Find where the given text appears and provide that cell's center as [X, Y] coordinate. 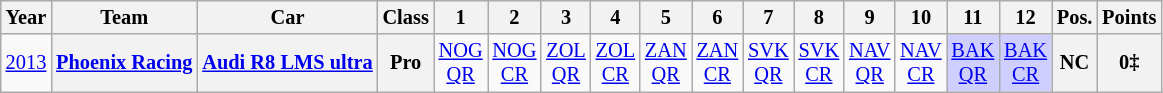
Audi R8 LMS ultra [287, 63]
2013 [26, 63]
Pos. [1074, 17]
5 [666, 17]
SVKCR [819, 63]
BAKCR [1026, 63]
2 [515, 17]
4 [616, 17]
12 [1026, 17]
6 [718, 17]
Class [406, 17]
1 [461, 17]
8 [819, 17]
Team [124, 17]
ZANQR [666, 63]
11 [972, 17]
NOGCR [515, 63]
3 [566, 17]
ZOLCR [616, 63]
7 [768, 17]
0‡ [1129, 63]
ZANCR [718, 63]
NOGQR [461, 63]
Year [26, 17]
ZOLQR [566, 63]
Car [287, 17]
NAVQR [870, 63]
9 [870, 17]
10 [920, 17]
BAKQR [972, 63]
Phoenix Racing [124, 63]
Points [1129, 17]
Pro [406, 63]
NC [1074, 63]
SVKQR [768, 63]
NAVCR [920, 63]
